Search for the cell housing the specified text and yield its (X, Y) center coordinate. 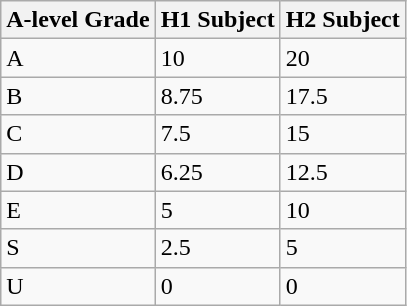
12.5 (342, 172)
15 (342, 134)
A (78, 58)
2.5 (218, 248)
S (78, 248)
U (78, 286)
20 (342, 58)
7.5 (218, 134)
D (78, 172)
6.25 (218, 172)
H1 Subject (218, 20)
B (78, 96)
E (78, 210)
8.75 (218, 96)
17.5 (342, 96)
C (78, 134)
H2 Subject (342, 20)
A-level Grade (78, 20)
